Scan for the cell matching the given text and deliver its [x, y] coordinate at center. 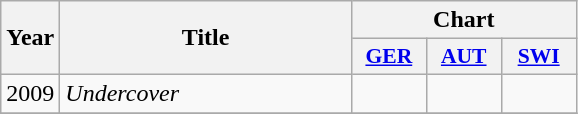
2009 [30, 93]
AUT [464, 57]
GER [388, 57]
Chart [464, 20]
SWI [538, 57]
Title [206, 38]
Year [30, 38]
Undercover [206, 93]
